Identify which cell holds the provided text, then report its (x, y) central coordinate. 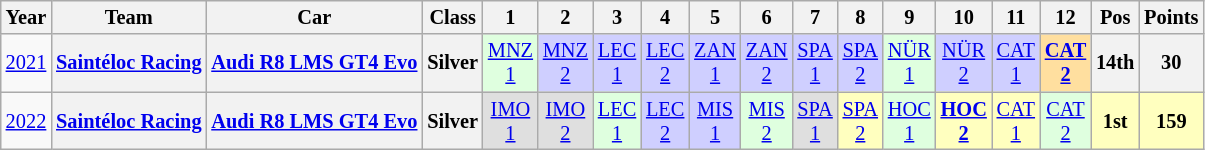
ZAN1 (715, 63)
159 (1171, 121)
5 (715, 17)
8 (860, 17)
Points (1171, 17)
Class (452, 17)
ZAN2 (767, 63)
2022 (26, 121)
MNZ2 (566, 63)
14th (1115, 63)
2021 (26, 63)
IMO2 (566, 121)
10 (964, 17)
6 (767, 17)
2 (566, 17)
7 (814, 17)
MIS1 (715, 121)
12 (1066, 17)
IMO1 (510, 121)
30 (1171, 63)
HOC2 (964, 121)
Pos (1115, 17)
11 (1016, 17)
NÜR1 (910, 63)
Year (26, 17)
MNZ1 (510, 63)
1 (510, 17)
3 (617, 17)
4 (665, 17)
NÜR2 (964, 63)
Team (128, 17)
MIS2 (767, 121)
1st (1115, 121)
HOC1 (910, 121)
9 (910, 17)
Car (314, 17)
